Detect which cell encompasses the target text, then output its (x, y) center coordinate. 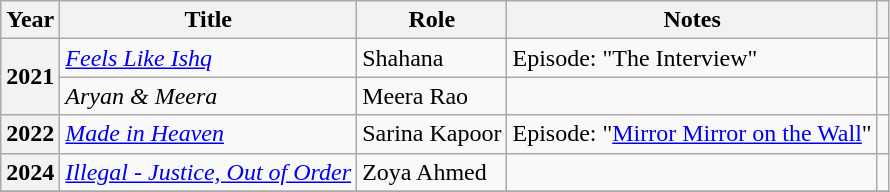
Sarina Kapoor (432, 134)
Feels Like Ishq (208, 58)
Zoya Ahmed (432, 172)
Aryan & Meera (208, 96)
Title (208, 20)
Shahana (432, 58)
Year (30, 20)
2022 (30, 134)
Episode: "Mirror Mirror on the Wall" (692, 134)
Meera Rao (432, 96)
Episode: "The Interview" (692, 58)
Role (432, 20)
2021 (30, 77)
Made in Heaven (208, 134)
Notes (692, 20)
2024 (30, 172)
Illegal - Justice, Out of Order (208, 172)
